Provide the (x, y) coordinate of the cell's center where the given text is located.  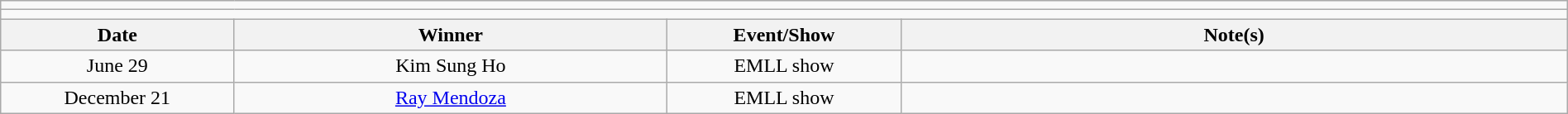
June 29 (117, 66)
Date (117, 35)
December 21 (117, 97)
Ray Mendoza (451, 97)
Event/Show (784, 35)
Note(s) (1234, 35)
Winner (451, 35)
Kim Sung Ho (451, 66)
